Find where the given text appears and provide that cell's center as [x, y] coordinate. 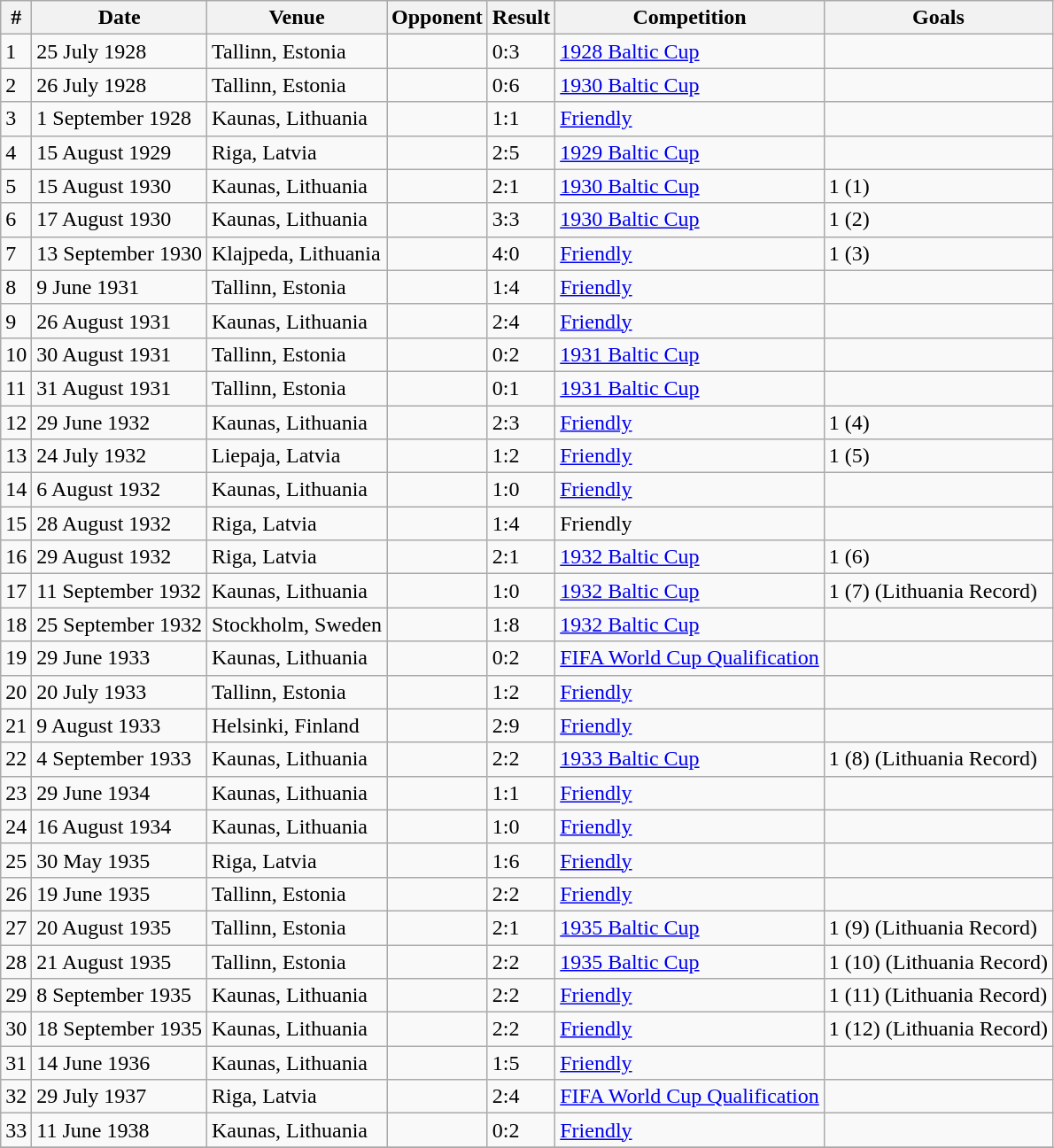
26 July 1928 [120, 85]
18 September 1935 [120, 1029]
9 June 1931 [120, 287]
25 July 1928 [120, 51]
24 July 1932 [120, 456]
1 (11) (Lithuania Record) [938, 996]
27 [16, 927]
1 (4) [938, 423]
3 [16, 119]
31 August 1931 [120, 388]
9 [16, 321]
18 [16, 624]
Result [521, 18]
11 [16, 388]
1 (8) (Lithuania Record) [938, 759]
22 [16, 759]
1 (5) [938, 456]
26 [16, 894]
7 [16, 253]
16 August 1934 [120, 826]
1:8 [521, 624]
Opponent [438, 18]
25 September 1932 [120, 624]
2:3 [521, 423]
21 [16, 725]
24 [16, 826]
2:5 [521, 152]
0:6 [521, 85]
9 August 1933 [120, 725]
14 June 1936 [120, 1063]
29 July 1937 [120, 1097]
15 August 1930 [120, 186]
23 [16, 793]
19 [16, 658]
29 June 1932 [120, 423]
15 August 1929 [120, 152]
15 [16, 524]
13 [16, 456]
30 May 1935 [120, 860]
20 [16, 692]
25 [16, 860]
Goals [938, 18]
0:3 [521, 51]
11 June 1938 [120, 1130]
1 (7) (Lithuania Record) [938, 591]
Helsinki, Finland [298, 725]
29 June 1933 [120, 658]
Venue [298, 18]
2 [16, 85]
4:0 [521, 253]
5 [16, 186]
8 [16, 287]
Date [120, 18]
17 August 1930 [120, 220]
13 September 1930 [120, 253]
1 (1) [938, 186]
8 September 1935 [120, 996]
11 September 1932 [120, 591]
10 [16, 354]
26 August 1931 [120, 321]
30 August 1931 [120, 354]
31 [16, 1063]
4 [16, 152]
# [16, 18]
3:3 [521, 220]
28 August 1932 [120, 524]
2:9 [521, 725]
1 (9) (Lithuania Record) [938, 927]
32 [16, 1097]
1929 Baltic Cup [690, 152]
Liepaja, Latvia [298, 456]
28 [16, 961]
14 [16, 490]
0:1 [521, 388]
1 September 1928 [120, 119]
29 [16, 996]
1933 Baltic Cup [690, 759]
19 June 1935 [120, 894]
29 June 1934 [120, 793]
1 (3) [938, 253]
1 (6) [938, 557]
Stockholm, Sweden [298, 624]
20 August 1935 [120, 927]
1:5 [521, 1063]
20 July 1933 [120, 692]
1 [16, 51]
1928 Baltic Cup [690, 51]
6 August 1932 [120, 490]
4 September 1933 [120, 759]
21 August 1935 [120, 961]
1 (12) (Lithuania Record) [938, 1029]
6 [16, 220]
1:6 [521, 860]
1 (2) [938, 220]
16 [16, 557]
Competition [690, 18]
17 [16, 591]
30 [16, 1029]
Klajpeda, Lithuania [298, 253]
33 [16, 1130]
29 August 1932 [120, 557]
12 [16, 423]
1 (10) (Lithuania Record) [938, 961]
